Find where the given text appears and provide that cell's center as [X, Y] coordinate. 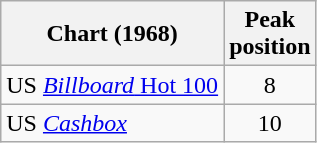
10 [270, 123]
8 [270, 85]
Peakposition [270, 34]
US Cashbox [112, 123]
Chart (1968) [112, 34]
US Billboard Hot 100 [112, 85]
